Search for the cell housing the specified text and yield its (X, Y) center coordinate. 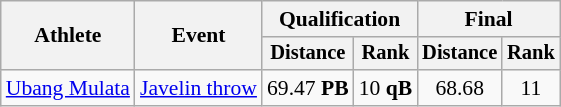
Javelin throw (198, 88)
69.47 PB (308, 88)
Event (198, 36)
10 qB (386, 88)
68.68 (460, 88)
Ubang Mulata (68, 88)
Final (488, 19)
11 (531, 88)
Qualification (340, 19)
Athlete (68, 36)
